For the text-containing cell, return its midpoint in [X, Y] coordinate format. 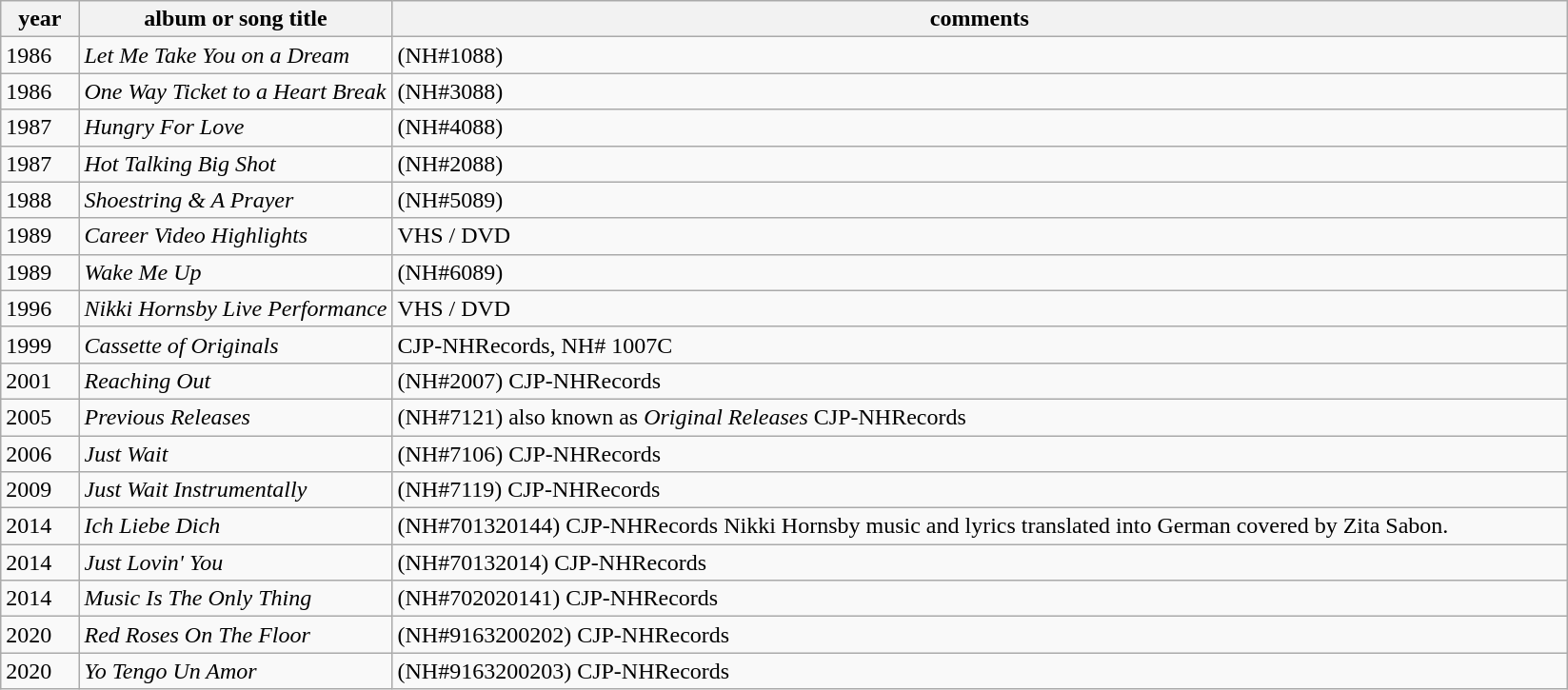
Nikki Hornsby Live Performance [236, 308]
Let Me Take You on a Dream [236, 55]
album or song title [236, 19]
(NH#7119) CJP-NHRecords [980, 490]
(NH#701320144) CJP-NHRecords Nikki Hornsby music and lyrics translated into German covered by Zita Sabon. [980, 526]
(NH#7106) CJP-NHRecords [980, 454]
CJP-NHRecords, NH# 1007C [980, 345]
(NH#9163200203) CJP-NHRecords [980, 671]
1999 [40, 345]
Cassette of Originals [236, 345]
Red Roses On The Floor [236, 635]
2006 [40, 454]
Hungry For Love [236, 128]
One Way Ticket to a Heart Break [236, 91]
Music Is The Only Thing [236, 599]
2009 [40, 490]
Just Wait Instrumentally [236, 490]
(NH#2007) CJP-NHRecords [980, 381]
(NH#4088) [980, 128]
Hot Talking Big Shot [236, 164]
(NH#3088) [980, 91]
(NH#70132014) CJP-NHRecords [980, 562]
Just Wait [236, 454]
Shoestring & A Prayer [236, 200]
Career Video Highlights [236, 236]
1996 [40, 308]
(NH#5089) [980, 200]
comments [980, 19]
Yo Tengo Un Amor [236, 671]
year [40, 19]
2005 [40, 417]
(NH#702020141) CJP-NHRecords [980, 599]
Just Lovin' You [236, 562]
Reaching Out [236, 381]
(NH#1088) [980, 55]
(NH#6089) [980, 272]
Ich Liebe Dich [236, 526]
1988 [40, 200]
Wake Me Up [236, 272]
(NH#9163200202) CJP-NHRecords [980, 635]
(NH#7121) also known as Original Releases CJP-NHRecords [980, 417]
Previous Releases [236, 417]
2001 [40, 381]
(NH#2088) [980, 164]
